Extract the (x, y) coordinate from the center of the cell holding the provided text.  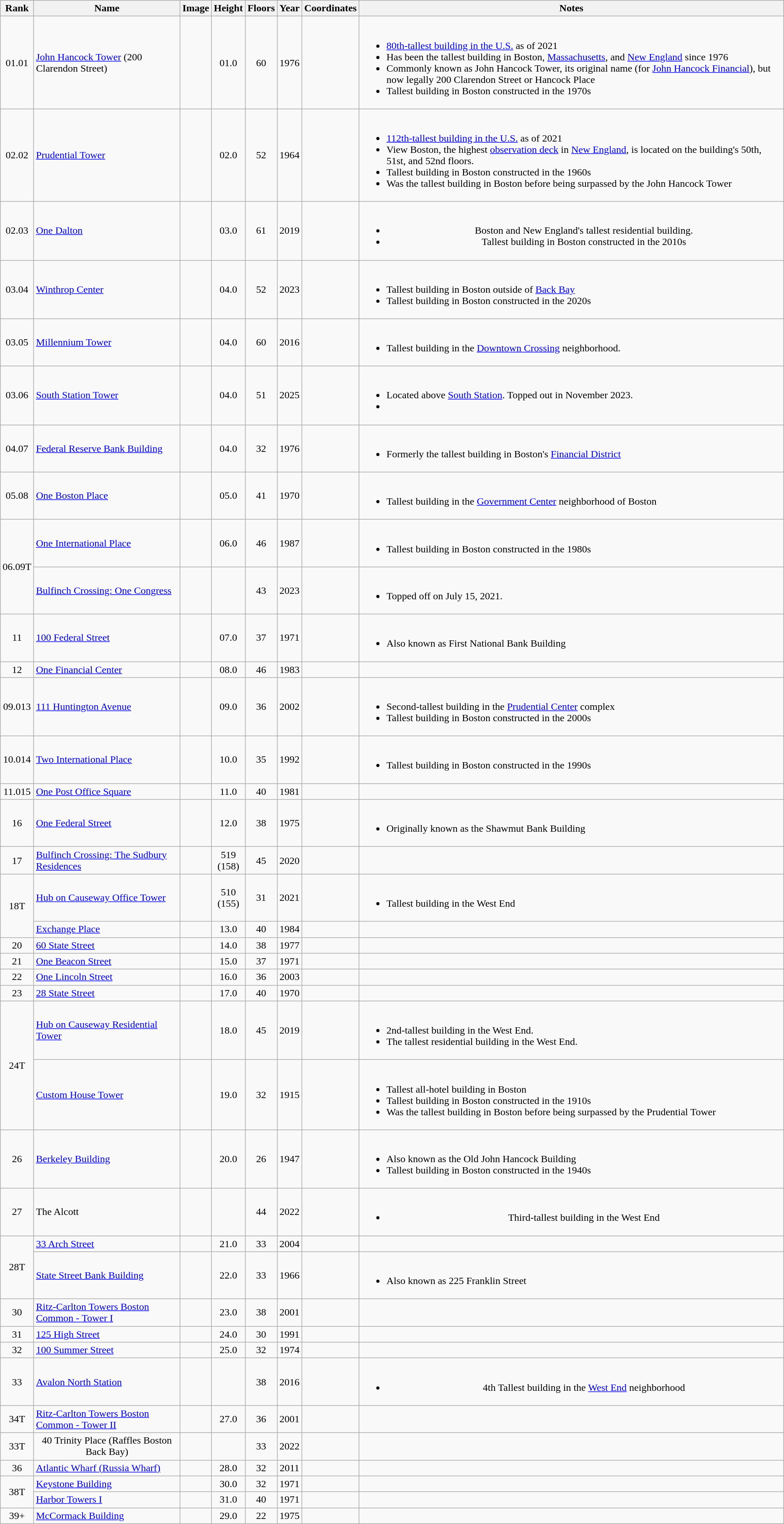
04.07 (17, 448)
2nd-tallest building in the West End.The tallest residential building in the West End. (571, 1030)
One Beacon Street (106, 961)
02.0 (228, 155)
17 (17, 860)
Tallest building in the Downtown Crossing neighborhood. (571, 343)
One Lincoln Street (106, 977)
18T (17, 905)
09.0 (228, 707)
51 (261, 395)
34T (17, 1419)
28.0 (228, 1468)
11 (17, 637)
Exchange Place (106, 929)
Atlantic Wharf (Russia Wharf) (106, 1468)
Winthrop Center (106, 289)
Also known as 225 Franklin Street (571, 1276)
31.0 (228, 1500)
Hub on Causeway Office Tower (106, 898)
111 Huntington Avenue (106, 707)
One Federal Street (106, 823)
23.0 (228, 1313)
06.0 (228, 543)
2021 (290, 898)
05.08 (17, 496)
01.0 (228, 63)
Tallest building in Boston constructed in the 1990s (571, 760)
01.01 (17, 63)
20.0 (228, 1159)
Notes (571, 8)
1977 (290, 945)
Tallest building in the Government Center neighborhood of Boston (571, 496)
22.0 (228, 1276)
11.0 (228, 792)
08.0 (228, 670)
03.05 (17, 343)
12 (17, 670)
Image (196, 8)
02.02 (17, 155)
21 (17, 961)
One International Place (106, 543)
2004 (290, 1243)
Coordinates (330, 8)
30.0 (228, 1484)
21.0 (228, 1243)
South Station Tower (106, 395)
13.0 (228, 929)
Name (106, 8)
23 (17, 993)
Berkeley Building (106, 1159)
Also known as the Old John Hancock BuildingTallest building in Boston constructed in the 1940s (571, 1159)
40 Trinity Place (Raffles Boston Back Bay) (106, 1447)
Rank (17, 8)
1991 (290, 1334)
1964 (290, 155)
1983 (290, 670)
27 (17, 1212)
Keystone Building (106, 1484)
One Post Office Square (106, 792)
11.015 (17, 792)
Federal Reserve Bank Building (106, 448)
28T (17, 1267)
Boston and New England's tallest residential building.Tallest building in Boston constructed in the 2010s (571, 231)
Year (290, 8)
1947 (290, 1159)
Second-tallest building in the Prudential Center complexTallest building in Boston constructed in the 2000s (571, 707)
44 (261, 1212)
60 State Street (106, 945)
16.0 (228, 977)
Also known as First National Bank Building (571, 637)
Located above South Station. Topped out in November 2023. (571, 395)
One Financial Center (106, 670)
One Boston Place (106, 496)
1984 (290, 929)
125 High Street (106, 1334)
18.0 (228, 1030)
510(155) (228, 898)
Height (228, 8)
19.0 (228, 1095)
Bulfinch Crossing: The Sudbury Residences (106, 860)
10.014 (17, 760)
17.0 (228, 993)
Avalon North Station (106, 1382)
4th Tallest building in the West End neighborhood (571, 1382)
1981 (290, 792)
519(158) (228, 860)
2011 (290, 1468)
20 (17, 945)
McCormack Building (106, 1516)
07.0 (228, 637)
State Street Bank Building (106, 1276)
One Dalton (106, 231)
Floors (261, 8)
43 (261, 591)
Tallest building in the West End (571, 898)
Tallest building in Boston constructed in the 1980s (571, 543)
15.0 (228, 961)
12.0 (228, 823)
1987 (290, 543)
Formerly the tallest building in Boston's Financial District (571, 448)
03.06 (17, 395)
1974 (290, 1350)
The Alcott (106, 1212)
09.013 (17, 707)
14.0 (228, 945)
38T (17, 1492)
Custom House Tower (106, 1095)
03.0 (228, 231)
Ritz-Carlton Towers Boston Common - Tower I (106, 1313)
100 Summer Street (106, 1350)
10.0 (228, 760)
39+ (17, 1516)
2002 (290, 707)
28 State Street (106, 993)
61 (261, 231)
Millennium Tower (106, 343)
Prudential Tower (106, 155)
2020 (290, 860)
25.0 (228, 1350)
Topped off on July 15, 2021. (571, 591)
Harbor Towers I (106, 1500)
Two International Place (106, 760)
33T (17, 1447)
03.04 (17, 289)
Tallest building in Boston outside of Back BayTallest building in Boston constructed in the 2020s (571, 289)
John Hancock Tower (200 Clarendon Street) (106, 63)
05.0 (228, 496)
16 (17, 823)
Hub on Causeway Residential Tower (106, 1030)
29.0 (228, 1516)
Third-tallest building in the West End (571, 1212)
100 Federal Street (106, 637)
24T (17, 1065)
2003 (290, 977)
24.0 (228, 1334)
1915 (290, 1095)
1992 (290, 760)
35 (261, 760)
Originally known as the Shawmut Bank Building (571, 823)
06.09T (17, 567)
Ritz-Carlton Towers Boston Common - Tower II (106, 1419)
1966 (290, 1276)
02.03 (17, 231)
2025 (290, 395)
41 (261, 496)
33 Arch Street (106, 1243)
Bulfinch Crossing: One Congress (106, 591)
27.0 (228, 1419)
